Output the (X, Y) coordinate of the center of the cell containing the given text.  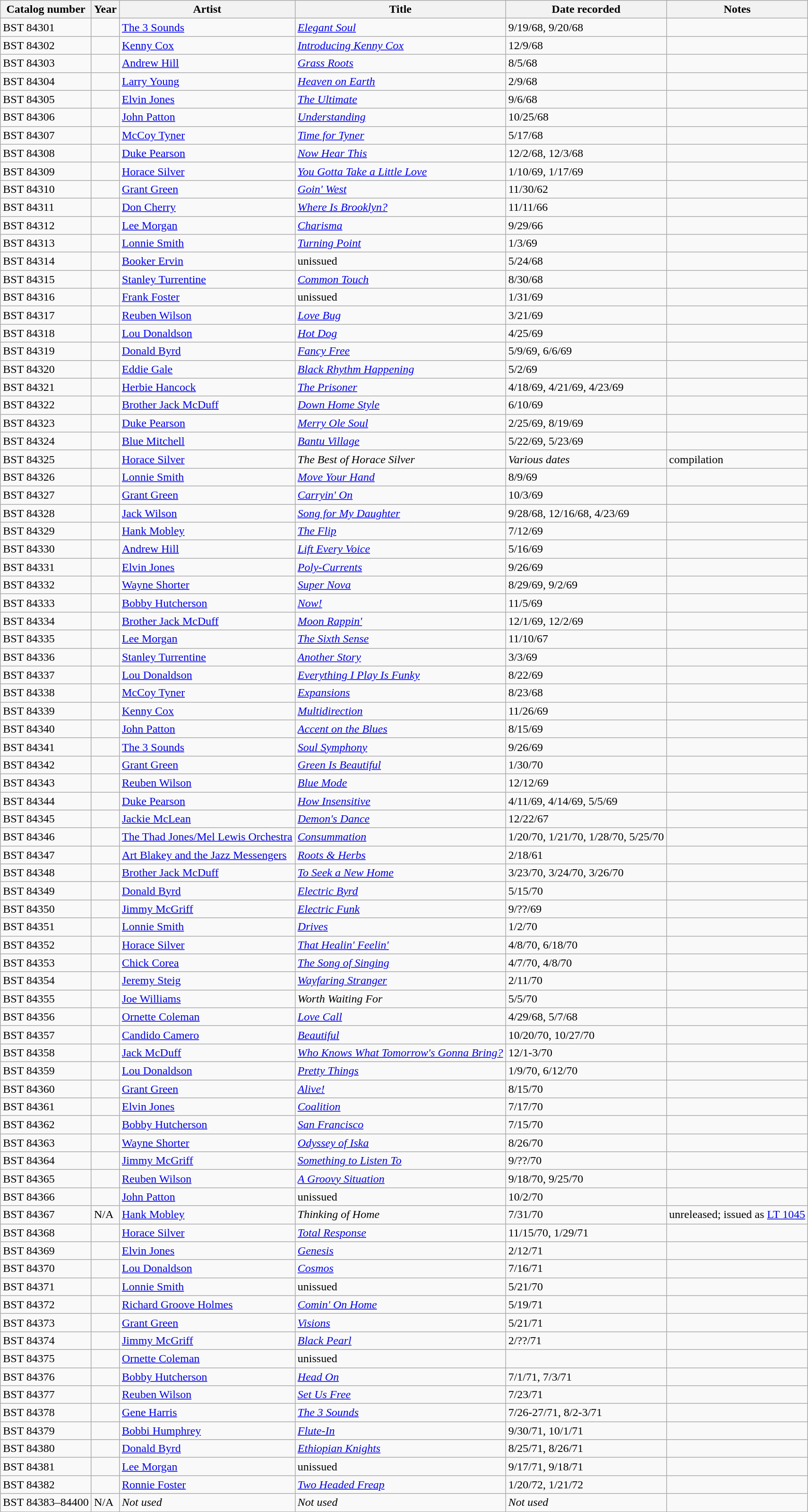
7/15/70 (586, 1125)
BST 84361 (46, 1107)
12/1/69, 12/2/69 (586, 621)
1/9/70, 6/12/70 (586, 1071)
Move Your Hand (400, 477)
BST 84319 (46, 351)
Alive! (400, 1089)
10/3/69 (586, 495)
BST 84322 (46, 405)
Who Knows What Tomorrow's Gonna Bring? (400, 1053)
5/19/71 (586, 1305)
Down Home Style (400, 405)
BST 84335 (46, 639)
Art Blakey and the Jazz Messengers (207, 855)
BST 84366 (46, 1197)
BST 84362 (46, 1125)
Herbie Hancock (207, 387)
Now! (400, 603)
BST 84336 (46, 657)
BST 84378 (46, 1413)
4/29/68, 5/7/68 (586, 1017)
BST 84325 (46, 459)
Super Nova (400, 585)
11/5/69 (586, 603)
BST 84379 (46, 1431)
12/22/67 (586, 819)
The Thad Jones/Mel Lewis Orchestra (207, 837)
7/26-27/71, 8/2-3/71 (586, 1413)
BST 84334 (46, 621)
4/7/70, 4/8/70 (586, 963)
12/1-3/70 (586, 1053)
8/15/69 (586, 729)
11/11/66 (586, 207)
1/30/70 (586, 765)
BST 84306 (46, 117)
Soul Symphony (400, 747)
Green Is Beautiful (400, 765)
10/2/70 (586, 1197)
BST 84314 (46, 261)
Booker Ervin (207, 261)
BST 84338 (46, 693)
BST 84302 (46, 45)
Fancy Free (400, 351)
5/15/70 (586, 891)
8/25/71, 8/26/71 (586, 1449)
9/19/68, 9/20/68 (586, 27)
BST 84323 (46, 423)
Love Bug (400, 315)
Ronnie Foster (207, 1485)
4/25/69 (586, 333)
Understanding (400, 117)
11/10/67 (586, 639)
BST 84301 (46, 27)
9/6/68 (586, 99)
Eddie Gale (207, 369)
8/5/68 (586, 63)
Cosmos (400, 1269)
Artist (207, 9)
The Flip (400, 531)
Accent on the Blues (400, 729)
BST 84310 (46, 189)
Hot Dog (400, 333)
Pretty Things (400, 1071)
Electric Funk (400, 909)
BST 84309 (46, 171)
7/12/69 (586, 531)
BST 84353 (46, 963)
BST 84329 (46, 531)
4/8/70, 6/18/70 (586, 945)
The Song of Singing (400, 963)
The Best of Horace Silver (400, 459)
BST 84307 (46, 135)
9/28/68, 12/16/68, 4/23/69 (586, 513)
Two Headed Freap (400, 1485)
5/21/71 (586, 1322)
BST 84340 (46, 729)
Head On (400, 1377)
5/2/69 (586, 369)
BST 84376 (46, 1377)
Candido Camero (207, 1035)
Something to Listen To (400, 1161)
BST 84359 (46, 1071)
2/11/70 (586, 981)
6/10/69 (586, 405)
Notes (737, 9)
Elegant Soul (400, 27)
8/29/69, 9/2/69 (586, 585)
9/??/70 (586, 1161)
Moon Rappin' (400, 621)
BST 84318 (46, 333)
Time for Tyner (400, 135)
BST 84324 (46, 441)
You Gotta Take a Little Love (400, 171)
Wayfaring Stranger (400, 981)
BST 84364 (46, 1161)
compilation (737, 459)
Turning Point (400, 243)
Gene Harris (207, 1413)
11/15/70, 1/29/71 (586, 1233)
1/20/70, 1/21/70, 1/28/70, 5/25/70 (586, 837)
BST 84368 (46, 1233)
4/18/69, 4/21/69, 4/23/69 (586, 387)
Consummation (400, 837)
BST 84375 (46, 1358)
8/26/70 (586, 1143)
Introducing Kenny Cox (400, 45)
8/30/68 (586, 279)
Jeremy Steig (207, 981)
Odyssey of Iska (400, 1143)
Bantu Village (400, 441)
BST 84380 (46, 1449)
Carryin' On (400, 495)
7/16/71 (586, 1269)
BST 84330 (46, 549)
BST 84370 (46, 1269)
Total Response (400, 1233)
Heaven on Earth (400, 81)
BST 84304 (46, 81)
Black Pearl (400, 1340)
2/18/61 (586, 855)
9/29/66 (586, 225)
Comin' On Home (400, 1305)
Grass Roots (400, 63)
BST 84355 (46, 999)
BST 84305 (46, 99)
3/21/69 (586, 315)
Drives (400, 927)
How Insensitive (400, 801)
Worth Waiting For (400, 999)
Demon's Dance (400, 819)
BST 84374 (46, 1340)
BST 84311 (46, 207)
BST 84316 (46, 297)
BST 84337 (46, 675)
2/25/69, 8/19/69 (586, 423)
8/23/68 (586, 693)
1/10/69, 1/17/69 (586, 171)
BST 84328 (46, 513)
BST 84341 (46, 747)
Larry Young (207, 81)
9/18/70, 9/25/70 (586, 1179)
Frank Foster (207, 297)
7/31/70 (586, 1215)
8/9/69 (586, 477)
Roots & Herbs (400, 855)
Genesis (400, 1251)
Multidirection (400, 711)
San Francisco (400, 1125)
7/1/71, 7/3/71 (586, 1377)
Everything I Play Is Funky (400, 675)
unreleased; issued as LT 1045 (737, 1215)
5/21/70 (586, 1287)
BST 84377 (46, 1395)
Poly-Currents (400, 567)
BST 84343 (46, 783)
Visions (400, 1322)
Year (105, 9)
5/16/69 (586, 549)
Date recorded (586, 9)
9/??/69 (586, 909)
BST 84351 (46, 927)
3/3/69 (586, 657)
Blue Mitchell (207, 441)
BST 84344 (46, 801)
Electric Byrd (400, 891)
BST 84350 (46, 909)
Love Call (400, 1017)
BST 84345 (46, 819)
A Groovy Situation (400, 1179)
Don Cherry (207, 207)
8/22/69 (586, 675)
BST 84308 (46, 153)
BST 84348 (46, 873)
1/31/69 (586, 297)
BST 84327 (46, 495)
Catalog number (46, 9)
8/15/70 (586, 1089)
Richard Groove Holmes (207, 1305)
12/2/68, 12/3/68 (586, 153)
11/26/69 (586, 711)
BST 84360 (46, 1089)
2/9/68 (586, 81)
BST 84320 (46, 369)
1/2/70 (586, 927)
9/30/71, 10/1/71 (586, 1431)
1/3/69 (586, 243)
Joe Williams (207, 999)
BST 84357 (46, 1035)
Merry Ole Soul (400, 423)
BST 84383–84400 (46, 1503)
The Sixth Sense (400, 639)
10/20/70, 10/27/70 (586, 1035)
Blue Mode (400, 783)
Beautiful (400, 1035)
Common Touch (400, 279)
BST 84321 (46, 387)
12/12/69 (586, 783)
3/23/70, 3/24/70, 3/26/70 (586, 873)
Chick Corea (207, 963)
BST 84367 (46, 1215)
Ethiopian Knights (400, 1449)
BST 84326 (46, 477)
Where Is Brooklyn? (400, 207)
10/25/68 (586, 117)
Bobbi Humphrey (207, 1431)
BST 84363 (46, 1143)
7/23/71 (586, 1395)
2/12/71 (586, 1251)
BST 84347 (46, 855)
Expansions (400, 693)
5/22/69, 5/23/69 (586, 441)
BST 84381 (46, 1467)
BST 84346 (46, 837)
BST 84313 (46, 243)
BST 84331 (46, 567)
Jack Wilson (207, 513)
BST 84382 (46, 1485)
Now Hear This (400, 153)
BST 84356 (46, 1017)
BST 84342 (46, 765)
BST 84303 (46, 63)
4/11/69, 4/14/69, 5/5/69 (586, 801)
BST 84349 (46, 891)
BST 84371 (46, 1287)
BST 84365 (46, 1179)
Charisma (400, 225)
Black Rhythm Happening (400, 369)
BST 84315 (46, 279)
The Ultimate (400, 99)
BST 84339 (46, 711)
1/20/72, 1/21/72 (586, 1485)
5/24/68 (586, 261)
Set Us Free (400, 1395)
Flute-In (400, 1431)
BST 84354 (46, 981)
The Prisoner (400, 387)
BST 84372 (46, 1305)
2/??/71 (586, 1340)
11/30/62 (586, 189)
5/17/68 (586, 135)
12/9/68 (586, 45)
Various dates (586, 459)
Goin' West (400, 189)
BST 84317 (46, 315)
Coalition (400, 1107)
Another Story (400, 657)
BST 84312 (46, 225)
Jack McDuff (207, 1053)
Song for My Daughter (400, 513)
BST 84352 (46, 945)
BST 84333 (46, 603)
Jackie McLean (207, 819)
BST 84332 (46, 585)
9/17/71, 9/18/71 (586, 1467)
7/17/70 (586, 1107)
Title (400, 9)
To Seek a New Home (400, 873)
Lift Every Voice (400, 549)
BST 84369 (46, 1251)
That Healin' Feelin' (400, 945)
BST 84358 (46, 1053)
5/9/69, 6/6/69 (586, 351)
BST 84373 (46, 1322)
Thinking of Home (400, 1215)
5/5/70 (586, 999)
